Identify which cell holds the provided text, then report its [X, Y] central coordinate. 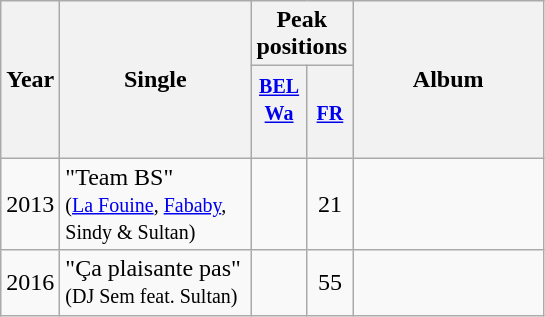
"Ça plaisante pas" (DJ Sem feat. Sultan) [156, 282]
2016 [30, 282]
21 [330, 204]
Peak positions [302, 34]
2013 [30, 204]
55 [330, 282]
BEL Wa [279, 112]
"Team BS" (La Fouine, Fababy, Sindy & Sultan) [156, 204]
Year [30, 80]
Single [156, 80]
Album [448, 80]
FR [330, 112]
